Determine the (X, Y) coordinate at the center of the cell enclosing the given text.  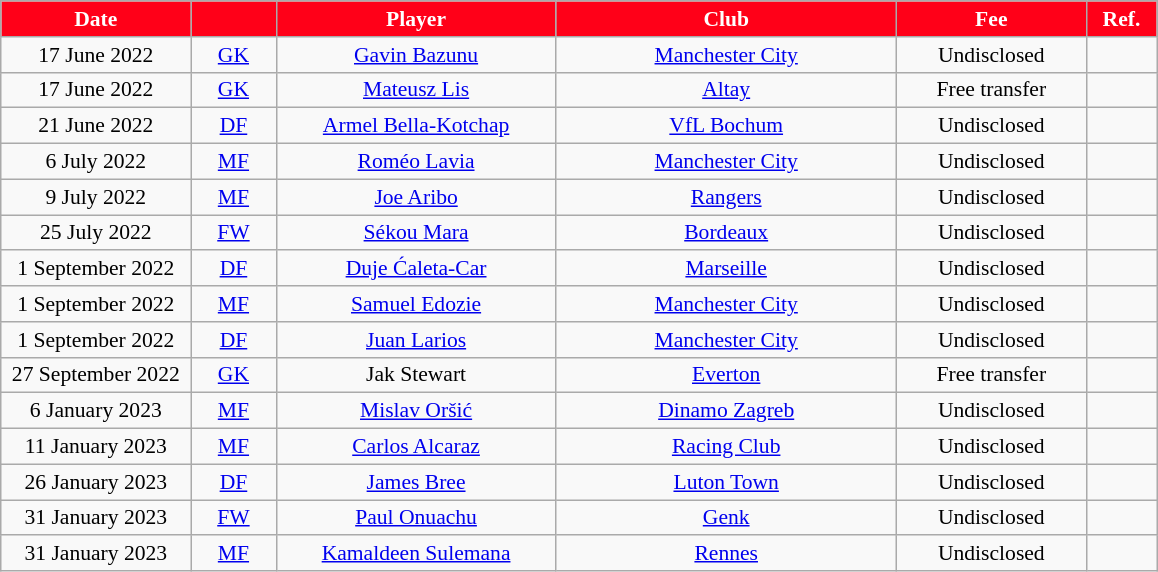
Racing Club (726, 447)
26 January 2023 (96, 482)
Sékou Mara (416, 233)
9 July 2022 (96, 197)
Altay (726, 90)
Player (416, 19)
Bordeaux (726, 233)
Rangers (726, 197)
Juan Larios (416, 340)
Mateusz Lis (416, 90)
James Bree (416, 482)
Roméo Lavia (416, 162)
21 June 2022 (96, 126)
Dinamo Zagreb (726, 411)
27 September 2022 (96, 375)
6 January 2023 (96, 411)
Mislav Oršić (416, 411)
25 July 2022 (96, 233)
Marseille (726, 269)
11 January 2023 (96, 447)
Everton (726, 375)
6 July 2022 (96, 162)
Carlos Alcaraz (416, 447)
Jak Stewart (416, 375)
Fee (991, 19)
Duje Ćaleta-Car (416, 269)
Kamaldeen Sulemana (416, 554)
Samuel Edozie (416, 304)
Paul Onuachu (416, 518)
Rennes (726, 554)
Gavin Bazunu (416, 55)
Ref. (1121, 19)
VfL Bochum (726, 126)
Armel Bella-Kotchap (416, 126)
Luton Town (726, 482)
Date (96, 19)
Genk (726, 518)
Club (726, 19)
Joe Aribo (416, 197)
